Return [x, y] of the center of cell containing provided text 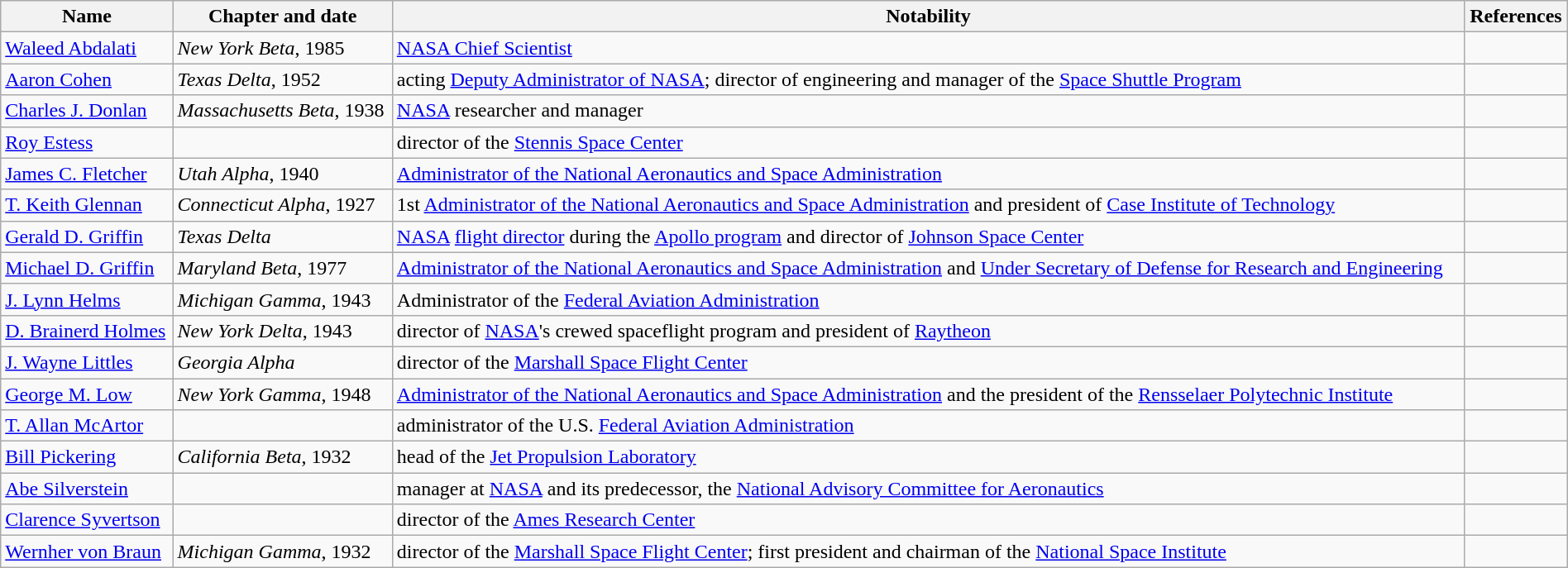
head of the Jet Propulsion Laboratory [928, 457]
Connecticut Alpha, 1927 [283, 205]
J. Lynn Helms [87, 299]
California Beta, 1932 [283, 457]
T. Keith Glennan [87, 205]
Roy Estess [87, 142]
Georgia Alpha [283, 362]
Maryland Beta, 1977 [283, 268]
director of the Marshall Space Flight Center; first president and chairman of the National Space Institute [928, 551]
References [1517, 17]
director of NASA's crewed spaceflight program and president of Raytheon [928, 331]
NASA flight director during the Apollo program and director of Johnson Space Center [928, 236]
Texas Delta [283, 236]
manager at NASA and its predecessor, the National Advisory Committee for Aeronautics [928, 489]
director of the Ames Research Center [928, 520]
director of the Marshall Space Flight Center [928, 362]
New York Delta, 1943 [283, 331]
Bill Pickering [87, 457]
Chapter and date [283, 17]
Administrator of the National Aeronautics and Space Administration and the president of the Rensselaer Polytechnic Institute [928, 394]
Massachusetts Beta, 1938 [283, 111]
director of the Stennis Space Center [928, 142]
Administrator of the National Aeronautics and Space Administration and Under Secretary of Defense for Research and Engineering [928, 268]
Notability [928, 17]
Texas Delta, 1952 [283, 79]
acting Deputy Administrator of NASA; director of engineering and manager of the Space Shuttle Program [928, 79]
Michael D. Griffin [87, 268]
T. Allan McArtor [87, 426]
New York Gamma, 1948 [283, 394]
Michigan Gamma, 1943 [283, 299]
D. Brainerd Holmes [87, 331]
Name [87, 17]
Waleed Abdalati [87, 48]
New York Beta, 1985 [283, 48]
J. Wayne Littles [87, 362]
NASA researcher and manager [928, 111]
James C. Fletcher [87, 174]
Gerald D. Griffin [87, 236]
Charles J. Donlan [87, 111]
NASA Chief Scientist [928, 48]
Utah Alpha, 1940 [283, 174]
George M. Low [87, 394]
Administrator of the National Aeronautics and Space Administration [928, 174]
Michigan Gamma, 1932 [283, 551]
Aaron Cohen [87, 79]
administrator of the U.S. Federal Aviation Administration [928, 426]
Administrator of the Federal Aviation Administration [928, 299]
Wernher von Braun [87, 551]
Abe Silverstein [87, 489]
1st Administrator of the National Aeronautics and Space Administration and president of Case Institute of Technology [928, 205]
Clarence Syvertson [87, 520]
